Find where the given text appears and provide that cell's center as [X, Y] coordinate. 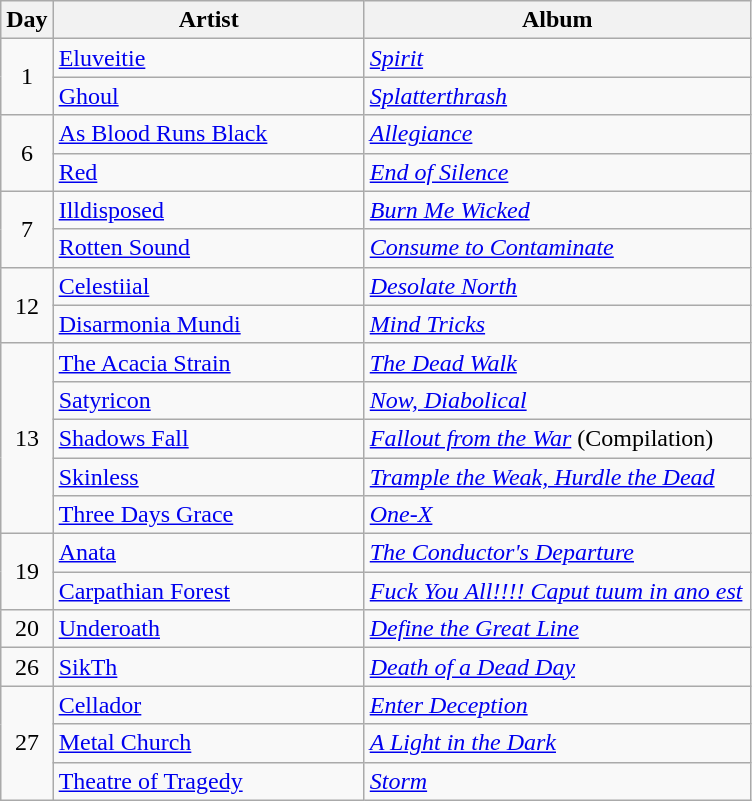
Day [27, 20]
The Conductor's Departure [557, 553]
Trample the Weak, Hurdle the Dead [557, 477]
Spirit [557, 58]
Carpathian Forest [208, 591]
Mind Tricks [557, 324]
The Dead Walk [557, 362]
Splatterthrash [557, 96]
Burn Me Wicked [557, 210]
Allegiance [557, 134]
Fuck You All!!!! Caput tuum in ano est [557, 591]
Celestiial [208, 286]
Now, Diabolical [557, 400]
19 [27, 572]
Skinless [208, 477]
One-X [557, 515]
Underoath [208, 629]
Death of a Dead Day [557, 667]
Red [208, 172]
20 [27, 629]
Define the Great Line [557, 629]
Album [557, 20]
6 [27, 153]
Eluveitie [208, 58]
26 [27, 667]
13 [27, 438]
Rotten Sound [208, 248]
Enter Deception [557, 705]
7 [27, 229]
Consume to Contaminate [557, 248]
Artist [208, 20]
Anata [208, 553]
Desolate North [557, 286]
Shadows Fall [208, 438]
12 [27, 305]
Storm [557, 781]
Fallout from the War (Compilation) [557, 438]
A Light in the Dark [557, 743]
SikTh [208, 667]
The Acacia Strain [208, 362]
Illdisposed [208, 210]
Satyricon [208, 400]
Cellador [208, 705]
1 [27, 77]
Three Days Grace [208, 515]
Disarmonia Mundi [208, 324]
Theatre of Tragedy [208, 781]
27 [27, 743]
Metal Church [208, 743]
As Blood Runs Black [208, 134]
Ghoul [208, 96]
End of Silence [557, 172]
